Determine the [x, y] coordinate at the center of the cell enclosing the given text.  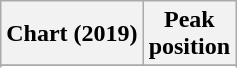
Peakposition [189, 34]
Chart (2019) [72, 34]
